Return [x, y] of the center of cell containing provided text 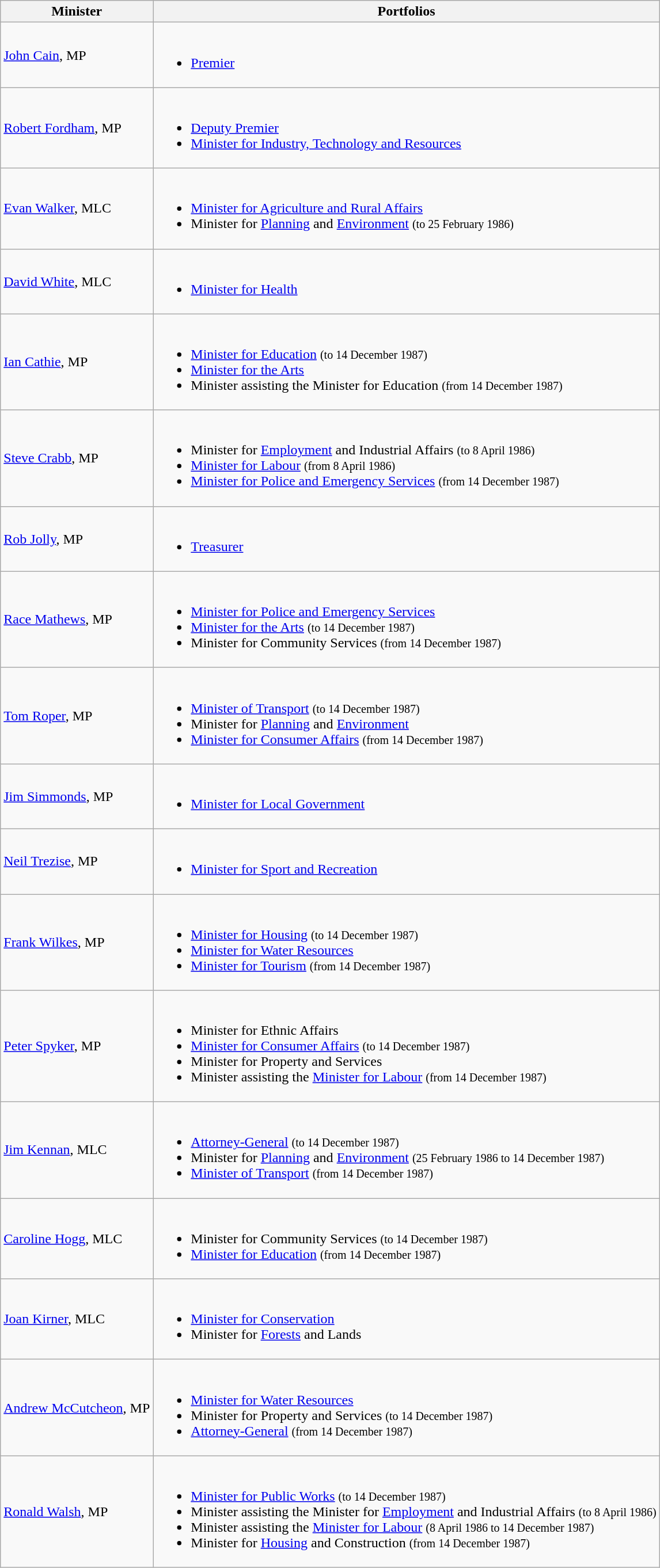
Minister for Local Government [407, 796]
Minister for Health [407, 281]
Neil Trezise, MP [77, 861]
Minister for Water ResourcesMinister for Property and Services (to 14 December 1987)Attorney-General (from 14 December 1987) [407, 1407]
Steve Crabb, MP [77, 458]
Joan Kirner, MLC [77, 1319]
Minister for Community Services (to 14 December 1987)Minister for Education (from 14 December 1987) [407, 1239]
Rob Jolly, MP [77, 539]
John Cain, MP [77, 55]
Minister for Sport and Recreation [407, 861]
Robert Fordham, MP [77, 128]
Andrew McCutcheon, MP [77, 1407]
Minister for ConservationMinister for Forests and Lands [407, 1319]
Premier [407, 55]
Portfolios [407, 12]
Minister for Education (to 14 December 1987)Minister for the ArtsMinister assisting the Minister for Education (from 14 December 1987) [407, 362]
David White, MLC [77, 281]
Tom Roper, MP [77, 715]
Minister for Police and Emergency ServicesMinister for the Arts (to 14 December 1987)Minister for Community Services (from 14 December 1987) [407, 620]
Deputy PremierMinister for Industry, Technology and Resources [407, 128]
Minister for Agriculture and Rural AffairsMinister for Planning and Environment (to 25 February 1986) [407, 208]
Ian Cathie, MP [77, 362]
Minister of Transport (to 14 December 1987)Minister for Planning and EnvironmentMinister for Consumer Affairs (from 14 December 1987) [407, 715]
Minister for Housing (to 14 December 1987)Minister for Water ResourcesMinister for Tourism (from 14 December 1987) [407, 942]
Minister [77, 12]
Caroline Hogg, MLC [77, 1239]
Treasurer [407, 539]
Jim Simmonds, MP [77, 796]
Peter Spyker, MP [77, 1046]
Ronald Walsh, MP [77, 1512]
Race Mathews, MP [77, 620]
Frank Wilkes, MP [77, 942]
Evan Walker, MLC [77, 208]
Jim Kennan, MLC [77, 1151]
